Determine the (x, y) coordinate at the center of the cell enclosing the given text.  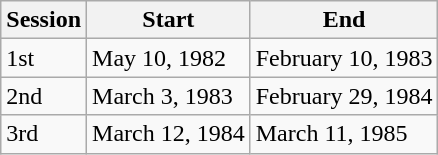
May 10, 1982 (169, 58)
March 3, 1983 (169, 96)
End (344, 20)
Session (44, 20)
February 29, 1984 (344, 96)
March 12, 1984 (169, 134)
February 10, 1983 (344, 58)
Start (169, 20)
3rd (44, 134)
2nd (44, 96)
March 11, 1985 (344, 134)
1st (44, 58)
